Output the (x, y) coordinate of the center of the cell containing the given text.  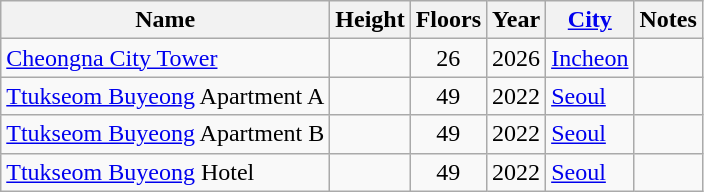
Year (516, 20)
Name (166, 20)
Incheon (590, 58)
2026 (516, 58)
26 (448, 58)
Ttukseom Buyeong Apartment B (166, 134)
Height (370, 20)
Ttukseom Buyeong Apartment A (166, 96)
Ttukseom Buyeong Hotel (166, 172)
Floors (448, 20)
Notes (668, 20)
City (590, 20)
Cheongna City Tower (166, 58)
